For the text-containing cell, return its midpoint in [x, y] coordinate format. 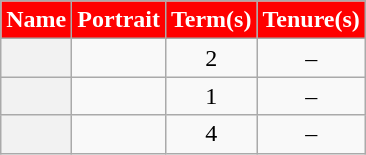
4 [211, 134]
1 [211, 96]
Portrait [119, 20]
2 [211, 58]
Name [36, 20]
Tenure(s) [311, 20]
Term(s) [211, 20]
